For the text-containing cell, return its midpoint in (X, Y) coordinate format. 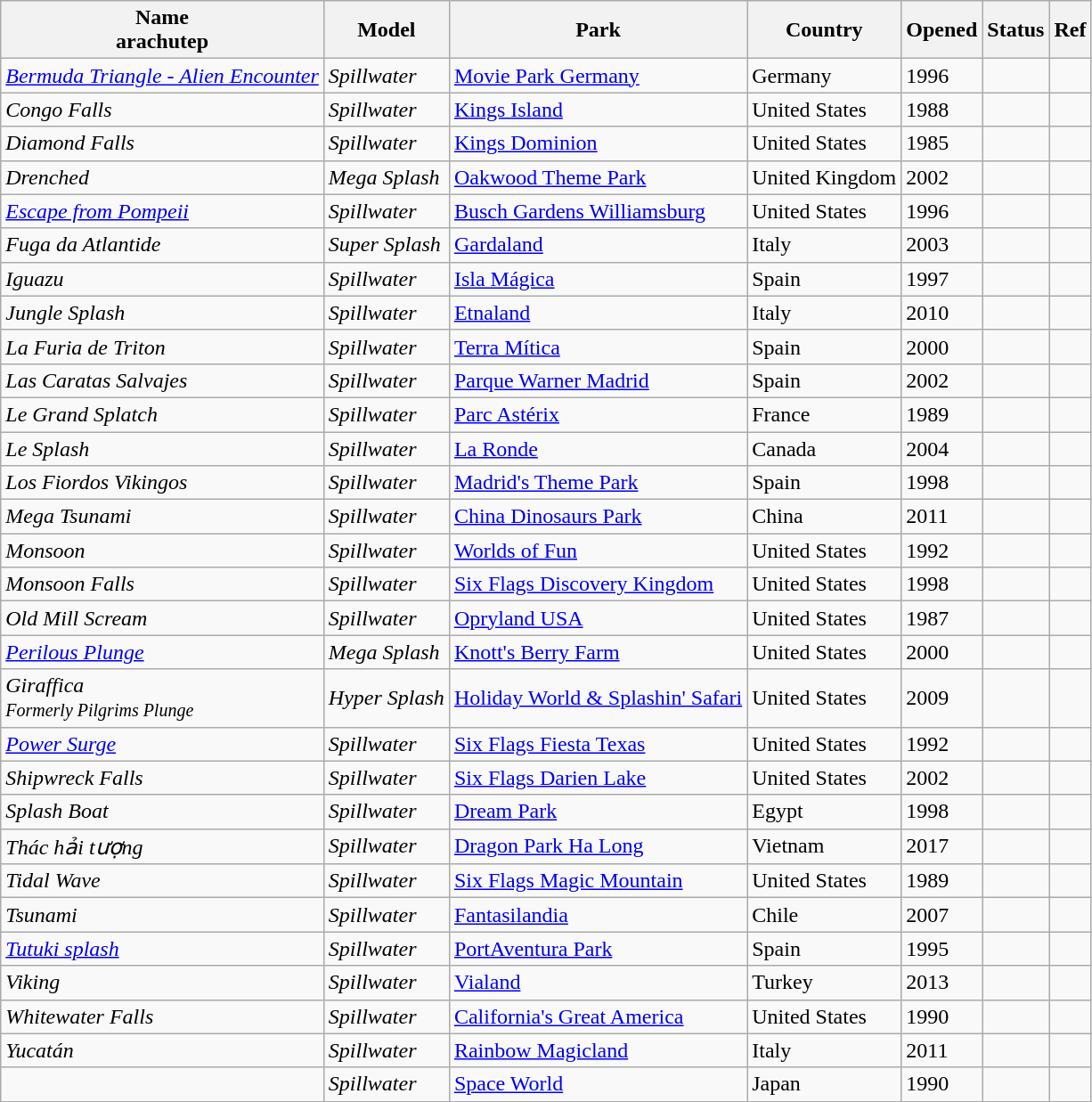
Model (387, 30)
Whitewater Falls (162, 1016)
Le Splash (162, 448)
Las Caratas Salvajes (162, 380)
Opened (942, 30)
China (825, 517)
Egypt (825, 812)
2013 (942, 983)
Jungle Splash (162, 313)
Drenched (162, 177)
Terra Mítica (598, 347)
Le Grand Splatch (162, 414)
Iguazu (162, 279)
Six Flags Discovery Kingdom (598, 584)
1985 (942, 143)
Kings Dominion (598, 143)
Six Flags Fiesta Texas (598, 744)
Vialand (598, 983)
Old Mill Scream (162, 618)
Vietnam (825, 846)
Rainbow Magicland (598, 1050)
2009 (942, 698)
Monsoon Falls (162, 584)
United Kingdom (825, 177)
Mega Tsunami (162, 517)
Isla Mágica (598, 279)
Parque Warner Madrid (598, 380)
Ref (1071, 30)
Oakwood Theme Park (598, 177)
Opryland USA (598, 618)
La Ronde (598, 448)
Los Fiordos Vikingos (162, 483)
Splash Boat (162, 812)
Park (598, 30)
Turkey (825, 983)
Etnaland (598, 313)
Status (1015, 30)
Power Surge (162, 744)
1987 (942, 618)
Madrid's Theme Park (598, 483)
Six Flags Darien Lake (598, 778)
Dragon Park Ha Long (598, 846)
Dream Park (598, 812)
2003 (942, 245)
Perilous Plunge (162, 652)
2017 (942, 846)
Hyper Splash (387, 698)
Japan (825, 1084)
Kings Island (598, 110)
Holiday World & Splashin' Safari (598, 698)
Chile (825, 915)
Gardaland (598, 245)
Monsoon (162, 551)
Bermuda Triangle - Alien Encounter (162, 76)
Six Flags Magic Mountain (598, 881)
Congo Falls (162, 110)
PortAventura Park (598, 949)
Germany (825, 76)
1995 (942, 949)
La Furia de Triton (162, 347)
2007 (942, 915)
Busch Gardens Williamsburg (598, 211)
Super Splash (387, 245)
France (825, 414)
Fantasilandia (598, 915)
Viking (162, 983)
GirafficaFormerly Pilgrims Plunge (162, 698)
Space World (598, 1084)
Parc Astérix (598, 414)
Escape from Pompeii (162, 211)
Thác hải tượng (162, 846)
Country (825, 30)
Tsunami (162, 915)
Movie Park Germany (598, 76)
2004 (942, 448)
1988 (942, 110)
Worlds of Fun (598, 551)
Shipwreck Falls (162, 778)
Diamond Falls (162, 143)
2010 (942, 313)
China Dinosaurs Park (598, 517)
Fuga da Atlantide (162, 245)
Yucatán (162, 1050)
Canada (825, 448)
Knott's Berry Farm (598, 652)
Namearachutep (162, 30)
Tidal Wave (162, 881)
Tutuki splash (162, 949)
1997 (942, 279)
California's Great America (598, 1016)
